Output the [x, y] coordinate of the center of the cell containing the given text.  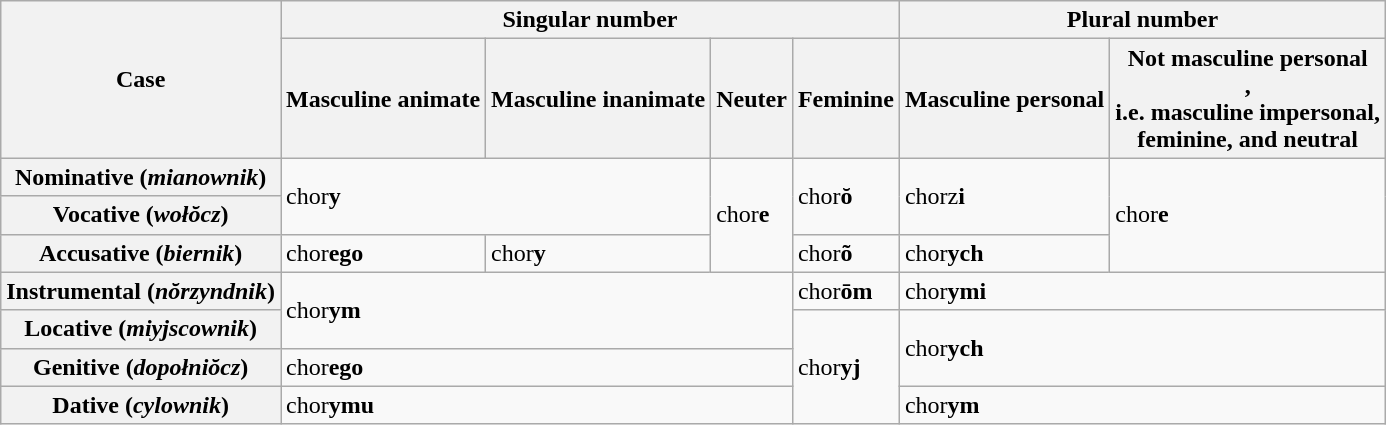
chorõ [846, 253]
Accusative (biernik) [141, 253]
chorymi [1142, 291]
Nominative (mianownik) [141, 177]
chorŏ [846, 196]
Neuter [752, 98]
Instrumental (nŏrzyndnik) [141, 291]
Dative (cylownik) [141, 405]
Vocative (wołŏcz) [141, 215]
Masculine animate [384, 98]
Feminine [846, 98]
Not masculine personal , i.e. masculine impersonal, feminine, and neutral [1248, 98]
Masculine personal [1004, 98]
choryj [846, 367]
chorymu [537, 405]
Plural number [1142, 20]
chorzi [1004, 196]
Locative (miyjscownik) [141, 329]
Case [141, 80]
chorōm [846, 291]
Singular number [590, 20]
Genitive (dopołniŏcz) [141, 367]
Masculine inanimate [598, 98]
